Pinpoint the cell where the given text exists, returning its (X, Y) midpoint coordinate. 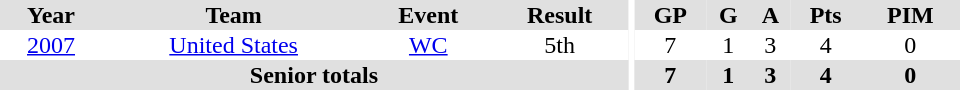
5th (560, 45)
A (770, 15)
PIM (910, 15)
G (728, 15)
GP (670, 15)
Result (560, 15)
Year (51, 15)
United States (234, 45)
Team (234, 15)
2007 (51, 45)
Event (428, 15)
WC (428, 45)
Senior totals (314, 75)
Pts (826, 15)
